For the text-containing cell, return its midpoint in [x, y] coordinate format. 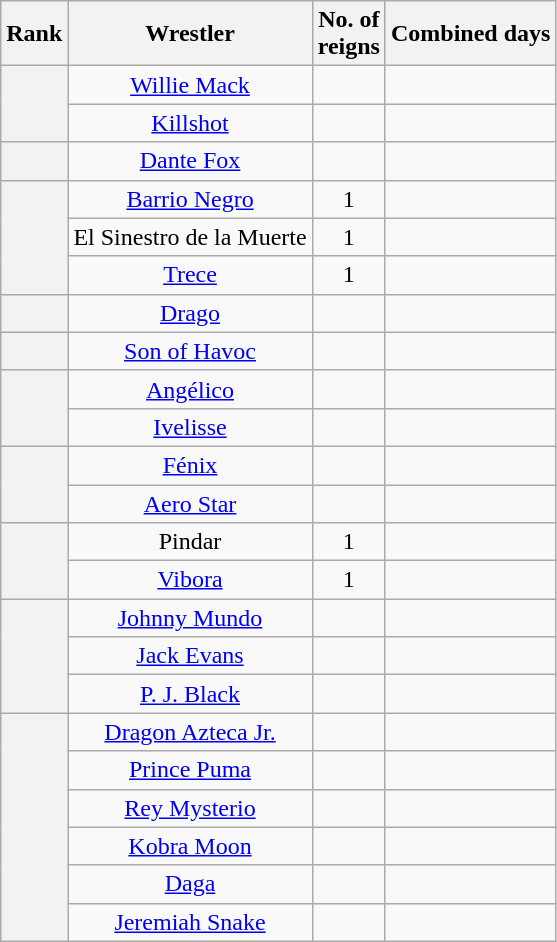
Dragon Azteca Jr. [190, 732]
Wrestler [190, 34]
Combined days [470, 34]
Aero Star [190, 503]
Drago [190, 313]
Barrio Negro [190, 199]
Ivelisse [190, 427]
Pindar [190, 542]
No. ofreigns [348, 34]
Johnny Mundo [190, 618]
Jack Evans [190, 656]
Killshot [190, 123]
Jeremiah Snake [190, 922]
Rey Mysterio [190, 808]
Trece [190, 275]
Vibora [190, 580]
Daga [190, 884]
Dante Fox [190, 161]
Angélico [190, 389]
Willie Mack [190, 85]
P. J. Black [190, 694]
Fénix [190, 465]
Son of Havoc [190, 351]
El Sinestro de la Muerte [190, 237]
Kobra Moon [190, 846]
Rank [34, 34]
Prince Puma [190, 770]
